For the text-containing cell, return its midpoint in (x, y) coordinate format. 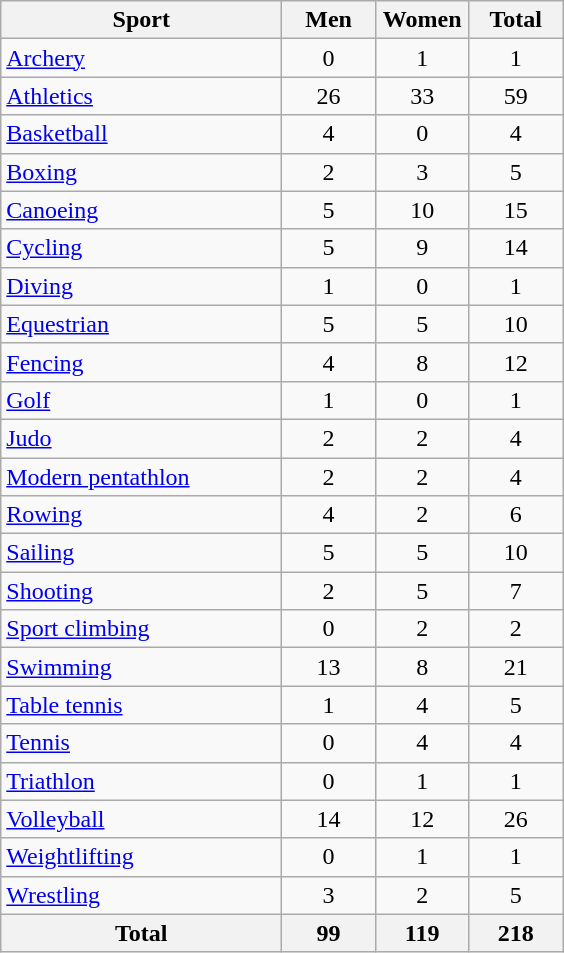
Triathlon (142, 781)
15 (516, 210)
33 (422, 96)
Judo (142, 438)
Athletics (142, 96)
Table tennis (142, 705)
Tennis (142, 743)
Women (422, 20)
Sport climbing (142, 629)
Men (329, 20)
Diving (142, 286)
Archery (142, 58)
Equestrian (142, 324)
Wrestling (142, 895)
Canoeing (142, 210)
Shooting (142, 591)
Modern pentathlon (142, 477)
13 (329, 667)
9 (422, 248)
Boxing (142, 172)
59 (516, 96)
Volleyball (142, 819)
Basketball (142, 134)
Sport (142, 20)
21 (516, 667)
119 (422, 933)
Rowing (142, 515)
Sailing (142, 553)
99 (329, 933)
Cycling (142, 248)
Weightlifting (142, 857)
Golf (142, 400)
218 (516, 933)
7 (516, 591)
Swimming (142, 667)
6 (516, 515)
Fencing (142, 362)
